Search for the cell housing the specified text and yield its [x, y] center coordinate. 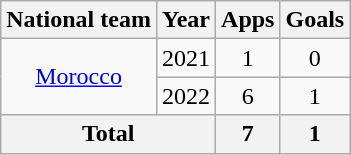
2021 [186, 58]
Total [108, 134]
Goals [315, 20]
7 [248, 134]
2022 [186, 96]
6 [248, 96]
Apps [248, 20]
Morocco [79, 77]
0 [315, 58]
Year [186, 20]
National team [79, 20]
